Scan for the cell matching the given text and deliver its [X, Y] coordinate at center. 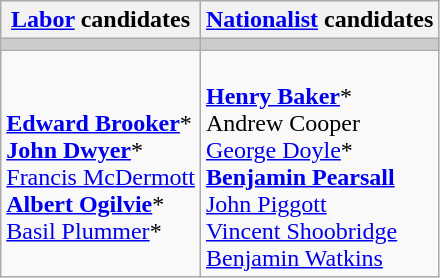
Henry Baker* Andrew Cooper George Doyle* Benjamin Pearsall John Piggott Vincent Shoobridge Benjamin Watkins [319, 164]
Nationalist candidates [319, 20]
Edward Brooker* John Dwyer* Francis McDermott Albert Ogilvie* Basil Plummer* [101, 164]
Labor candidates [101, 20]
